Scan for the cell matching the given text and deliver its (X, Y) coordinate at center. 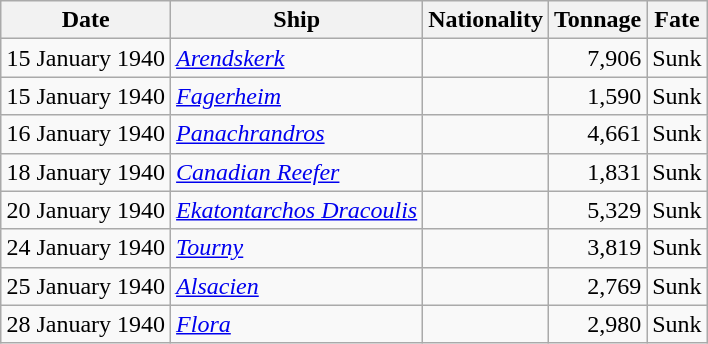
Arendskerk (297, 58)
25 January 1940 (86, 286)
Canadian Reefer (297, 172)
18 January 1940 (86, 172)
4,661 (597, 134)
3,819 (597, 248)
Ekatontarchos Dracoulis (297, 210)
7,906 (597, 58)
1,831 (597, 172)
Tourny (297, 248)
Ship (297, 20)
2,769 (597, 286)
Flora (297, 324)
Date (86, 20)
Nationality (486, 20)
1,590 (597, 96)
Tonnage (597, 20)
28 January 1940 (86, 324)
Alsacien (297, 286)
Fagerheim (297, 96)
20 January 1940 (86, 210)
16 January 1940 (86, 134)
24 January 1940 (86, 248)
Panachrandros (297, 134)
Fate (677, 20)
2,980 (597, 324)
5,329 (597, 210)
